Find where the given text appears and provide that cell's center as [X, Y] coordinate. 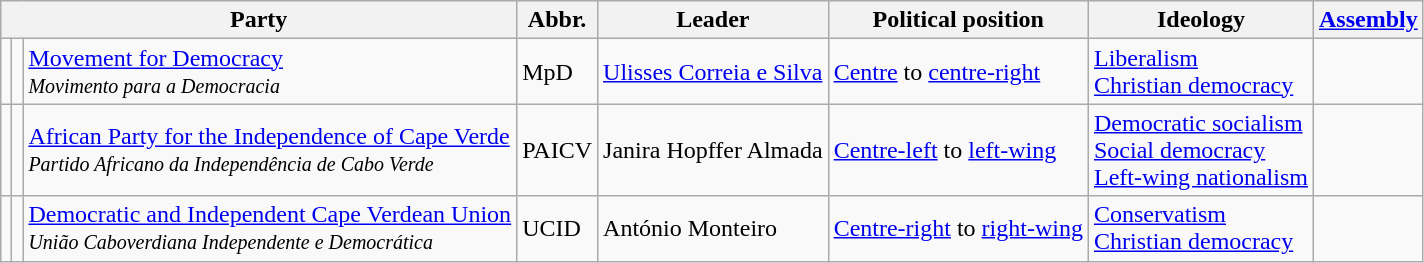
Political position [958, 20]
UCID [558, 228]
ConservatismChristian democracy [1200, 228]
Centre-left to left-wing [958, 150]
Movement for DemocracyMovimento para a Democracia [270, 72]
MpD [558, 72]
Centre to centre-right [958, 72]
Democratic and Independent Cape Verdean UnionUnião Caboverdiana Independente e Democrática [270, 228]
Party [259, 20]
Ideology [1200, 20]
Abbr. [558, 20]
Democratic socialismSocial democracyLeft-wing nationalism [1200, 150]
Janira Hopffer Almada [714, 150]
Centre-right to right-wing [958, 228]
António Monteiro [714, 228]
African Party for the Independence of Cape VerdePartido Africano da Independência de Cabo Verde [270, 150]
LiberalismChristian democracy [1200, 72]
Assembly [1368, 20]
Ulisses Correia e Silva [714, 72]
PAICV [558, 150]
Leader [714, 20]
